Find where the given text appears and provide that cell's center as (x, y) coordinate. 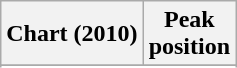
Peakposition (189, 34)
Chart (2010) (72, 34)
